Return the [X, Y] coordinate for the center point of the cell that contains the specified text.  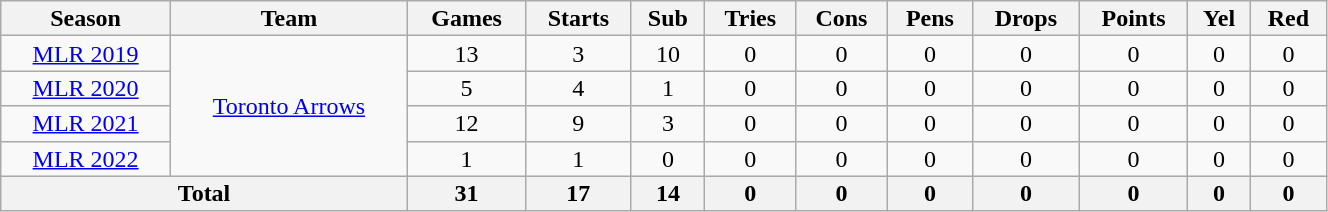
Pens [930, 18]
10 [668, 54]
Yel [1219, 18]
13 [466, 54]
MLR 2020 [86, 88]
MLR 2022 [86, 158]
Season [86, 18]
MLR 2019 [86, 54]
14 [668, 194]
Team [288, 18]
Points [1134, 18]
Total [204, 194]
4 [578, 88]
Toronto Arrows [288, 106]
Games [466, 18]
Red [1288, 18]
Cons [842, 18]
MLR 2021 [86, 124]
Sub [668, 18]
Drops [1026, 18]
31 [466, 194]
5 [466, 88]
12 [466, 124]
Starts [578, 18]
Tries [750, 18]
9 [578, 124]
17 [578, 194]
